Scan for the cell matching the given text and deliver its (X, Y) coordinate at center. 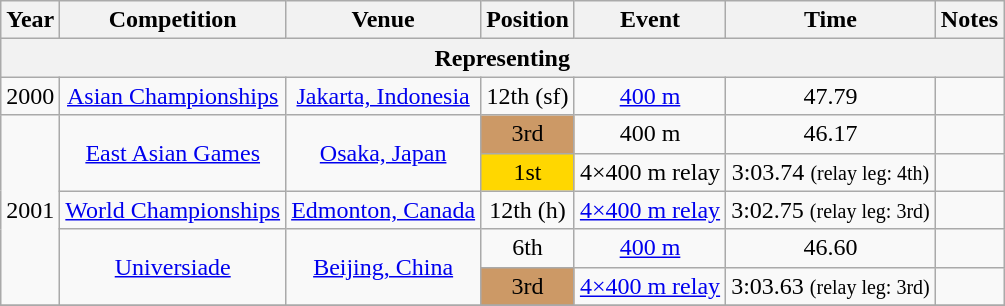
Representing (502, 58)
Asian Championships (173, 96)
Position (528, 20)
3:03.63 (relay leg: 3rd) (831, 286)
Venue (384, 20)
12th (h) (528, 210)
World Championships (173, 210)
Notes (969, 20)
46.60 (831, 248)
Edmonton, Canada (384, 210)
3:03.74 (relay leg: 4th) (831, 172)
Year (30, 20)
3:02.75 (relay leg: 3rd) (831, 210)
Universiade (173, 267)
Beijing, China (384, 267)
12th (sf) (528, 96)
Time (831, 20)
Competition (173, 20)
Jakarta, Indonesia (384, 96)
2001 (30, 210)
1st (528, 172)
Event (650, 20)
47.79 (831, 96)
2000 (30, 96)
East Asian Games (173, 153)
Osaka, Japan (384, 153)
6th (528, 248)
46.17 (831, 134)
